Extract the (X, Y) coordinate from the center of the cell holding the provided text.  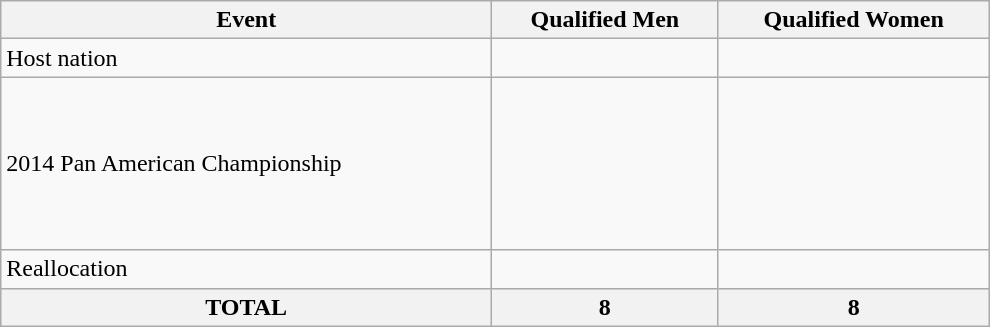
Qualified Men (605, 20)
Event (246, 20)
2014 Pan American Championship (246, 164)
Reallocation (246, 269)
TOTAL (246, 307)
Qualified Women (854, 20)
Host nation (246, 58)
